Search for the cell housing the specified text and yield its [x, y] center coordinate. 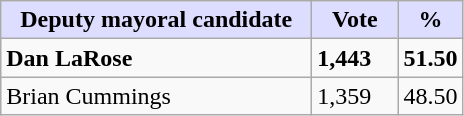
1,359 [355, 96]
Brian Cummings [156, 96]
51.50 [430, 58]
% [430, 20]
Dan LaRose [156, 58]
1,443 [355, 58]
Vote [355, 20]
Deputy mayoral candidate [156, 20]
48.50 [430, 96]
